For the text-containing cell, return its midpoint in (x, y) coordinate format. 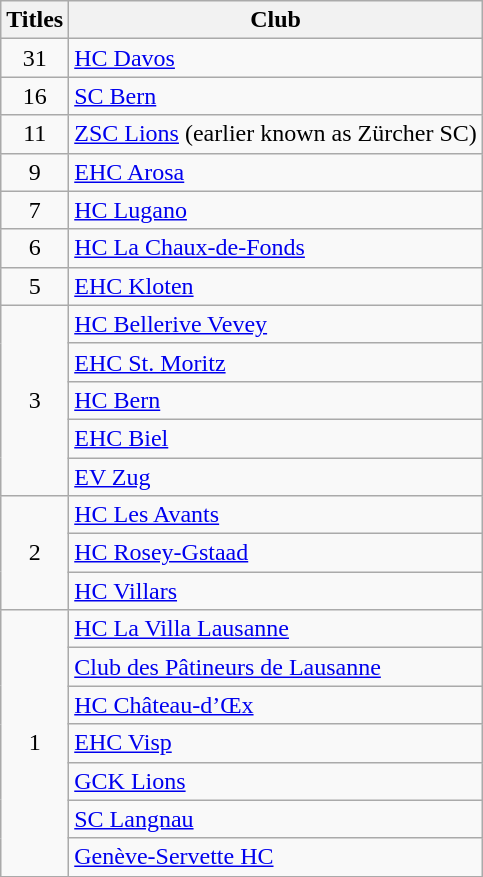
7 (35, 210)
HC Les Avants (276, 515)
EHC Kloten (276, 286)
31 (35, 58)
HC Villars (276, 591)
HC Davos (276, 58)
Titles (35, 20)
ZSC Lions (earlier known as Zürcher SC) (276, 134)
16 (35, 96)
SC Langnau (276, 819)
GCK Lions (276, 781)
EHC Visp (276, 743)
3 (35, 400)
1 (35, 743)
9 (35, 172)
EHC Arosa (276, 172)
HC Bern (276, 400)
HC Château-d’Œx (276, 705)
EHC Biel (276, 438)
HC Rosey-Gstaad (276, 553)
HC Lugano (276, 210)
11 (35, 134)
Genève-Servette HC (276, 857)
EV Zug (276, 477)
SC Bern (276, 96)
HC La Villa Lausanne (276, 629)
Club des Pâtineurs de Lausanne (276, 667)
HC La Chaux-de-Fonds (276, 248)
6 (35, 248)
EHC St. Moritz (276, 362)
5 (35, 286)
Club (276, 20)
2 (35, 553)
HC Bellerive Vevey (276, 324)
